For the text-containing cell, return its midpoint in (X, Y) coordinate format. 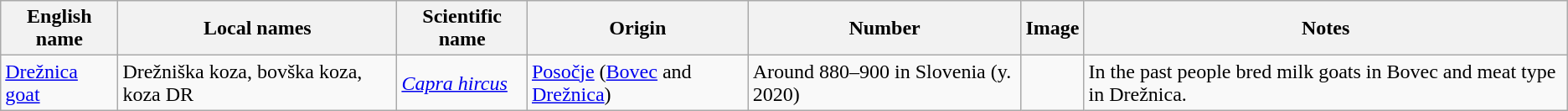
Number (885, 29)
Scientific name (462, 29)
Posočje (Bovec and Drežnica) (637, 82)
In the past people bred milk goats in Bovec and meat type in Drežnica. (1325, 82)
English name (59, 29)
Image (1052, 29)
Capra hircus (462, 82)
Drežniška koza, bovška koza, koza DR (258, 82)
Origin (637, 29)
Local names (258, 29)
Around 880–900 in Slovenia (y. 2020) (885, 82)
Drežnica goat (59, 82)
Notes (1325, 29)
